Return (x, y) of the center of cell containing provided text 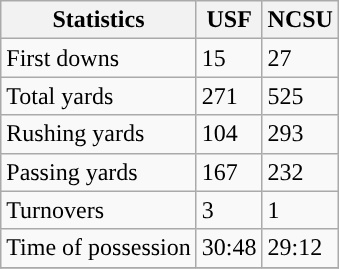
30:48 (229, 248)
First downs (99, 58)
Statistics (99, 20)
271 (229, 96)
293 (300, 134)
Rushing yards (99, 134)
525 (300, 96)
Total yards (99, 96)
Time of possession (99, 248)
Turnovers (99, 210)
Passing yards (99, 172)
104 (229, 134)
167 (229, 172)
1 (300, 210)
NCSU (300, 20)
29:12 (300, 248)
27 (300, 58)
USF (229, 20)
232 (300, 172)
3 (229, 210)
15 (229, 58)
